Return [x, y] of the center of cell containing provided text 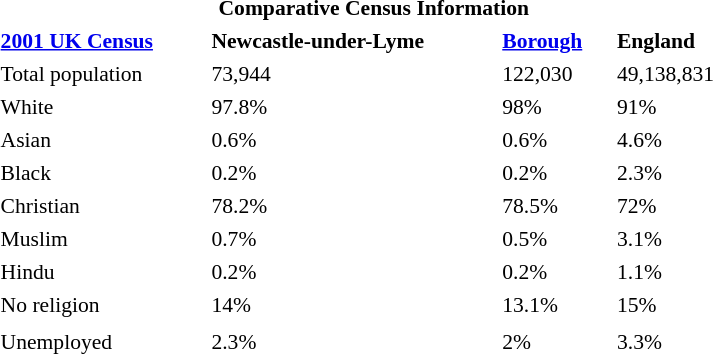
78.2% [353, 206]
98% [556, 106]
Borough [556, 40]
0.7% [353, 238]
0.5% [556, 238]
Newcastle-under-Lyme [353, 40]
13.1% [556, 304]
78.5% [556, 206]
14% [353, 304]
122,030 [556, 74]
73,944 [353, 74]
97.8% [353, 106]
